Pinpoint the cell where the given text exists, returning its [x, y] midpoint coordinate. 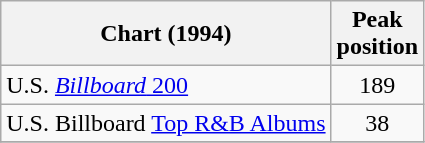
189 [377, 85]
U.S. Billboard Top R&B Albums [166, 123]
U.S. Billboard 200 [166, 85]
Chart (1994) [166, 34]
Peakposition [377, 34]
38 [377, 123]
